Find where the given text appears and provide that cell's center as [x, y] coordinate. 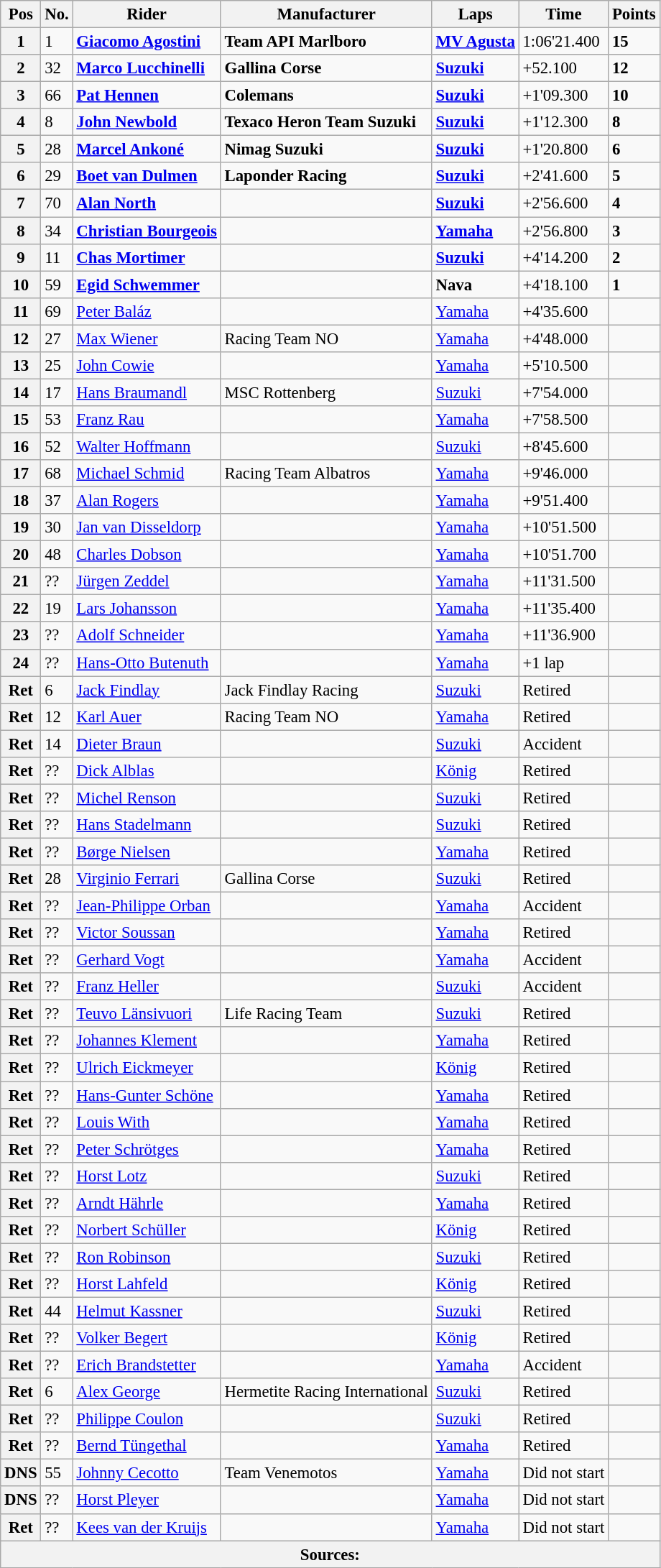
44 [57, 1311]
Karl Auer [147, 716]
+4'35.600 [563, 311]
Pos [21, 14]
70 [57, 203]
+10'51.500 [563, 527]
20 [21, 555]
+11'31.500 [563, 581]
Marco Lucchinelli [147, 68]
Walter Hoffmann [147, 446]
Kees van der Kruijs [147, 1527]
Johannes Klement [147, 1041]
Racing Team Albatros [326, 474]
Chas Mortimer [147, 257]
59 [57, 285]
Lars Johansson [147, 609]
27 [57, 338]
Arndt Hährle [147, 1203]
Volker Begert [147, 1338]
Hans-Otto Butenuth [147, 663]
Nimag Suzuki [326, 149]
13 [21, 366]
52 [57, 446]
+52.100 [563, 68]
Life Racing Team [326, 1014]
Laps [476, 14]
Hans-Gunter Schöne [147, 1095]
+8'45.600 [563, 446]
+11'35.400 [563, 609]
Team API Marlboro [326, 42]
Alan North [147, 203]
23 [21, 636]
Virginio Ferrari [147, 879]
+7'54.000 [563, 392]
+1'09.300 [563, 96]
Sources: [330, 1554]
Boet van Dulmen [147, 176]
Victor Soussan [147, 933]
Peter Schrötges [147, 1149]
Horst Lotz [147, 1176]
Bernd Tüngethal [147, 1446]
Rider [147, 14]
Nava [476, 285]
Colemans [326, 96]
24 [21, 663]
Michel Renson [147, 798]
16 [21, 446]
No. [57, 14]
Team Venemotos [326, 1473]
29 [57, 176]
+4'48.000 [563, 338]
68 [57, 474]
Hans Stadelmann [147, 825]
Gerhard Vogt [147, 960]
+4'14.200 [563, 257]
MSC Rottenberg [326, 392]
Jürgen Zeddel [147, 581]
Pat Hennen [147, 96]
22 [21, 609]
+1 lap [563, 663]
53 [57, 420]
+5'10.500 [563, 366]
Norbert Schüller [147, 1230]
Dieter Braun [147, 744]
55 [57, 1473]
30 [57, 527]
+1'12.300 [563, 122]
+2'56.800 [563, 231]
Alex George [147, 1392]
Egid Schwemmer [147, 285]
Horst Lahfeld [147, 1284]
Giacomo Agostini [147, 42]
69 [57, 311]
Adolf Schneider [147, 636]
Peter Baláz [147, 311]
Franz Rau [147, 420]
+9'51.400 [563, 501]
Charles Dobson [147, 555]
Jean-Philippe Orban [147, 906]
Helmut Kassner [147, 1311]
John Newbold [147, 122]
9 [21, 257]
Johnny Cecotto [147, 1473]
34 [57, 231]
Ulrich Eickmeyer [147, 1068]
Louis With [147, 1122]
+10'51.700 [563, 555]
48 [57, 555]
Philippe Coulon [147, 1419]
1:06'21.400 [563, 42]
Time [563, 14]
Franz Heller [147, 987]
Horst Pleyer [147, 1500]
Jan van Disseldorp [147, 527]
+1'20.800 [563, 149]
Christian Bourgeois [147, 231]
MV Agusta [476, 42]
+11'36.900 [563, 636]
Ron Robinson [147, 1257]
Michael Schmid [147, 474]
32 [57, 68]
Marcel Ankoné [147, 149]
Teuvo Länsivuori [147, 1014]
Hans Braumandl [147, 392]
Manufacturer [326, 14]
37 [57, 501]
Erich Brandstetter [147, 1365]
25 [57, 366]
Børge Nielsen [147, 852]
21 [21, 581]
+2'41.600 [563, 176]
18 [21, 501]
+2'56.600 [563, 203]
+7'58.500 [563, 420]
+9'46.000 [563, 474]
Hermetite Racing International [326, 1392]
Max Wiener [147, 338]
7 [21, 203]
+4'18.100 [563, 285]
66 [57, 96]
Jack Findlay Racing [326, 690]
Laponder Racing [326, 176]
Alan Rogers [147, 501]
Dick Alblas [147, 771]
Jack Findlay [147, 690]
Points [634, 14]
Texaco Heron Team Suzuki [326, 122]
John Cowie [147, 366]
